Extract the [X, Y] coordinate from the center of the cell holding the provided text.  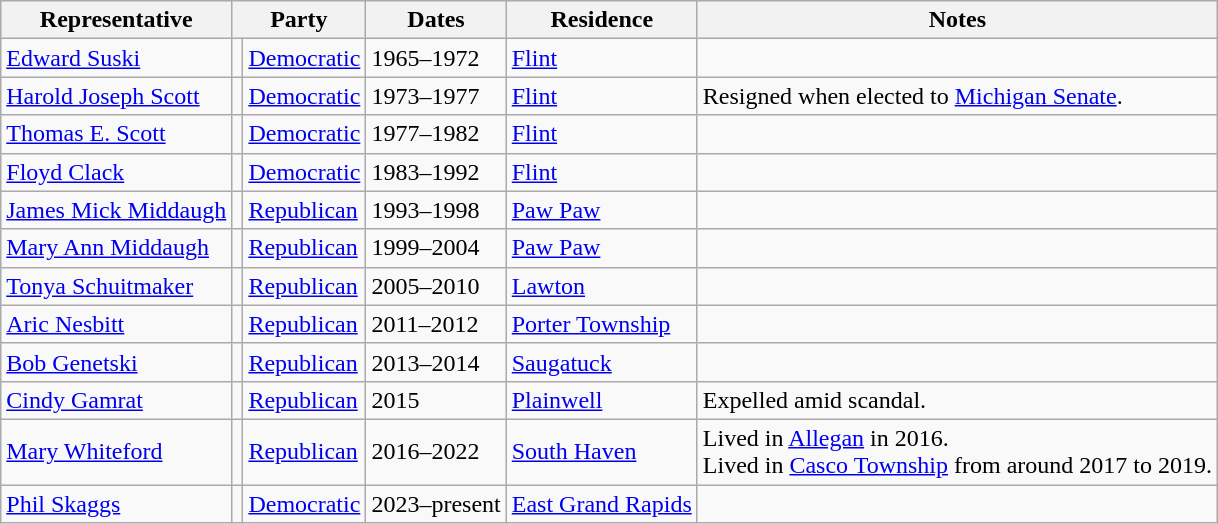
Saugatuck [602, 362]
1977–1982 [436, 134]
1999–2004 [436, 248]
Thomas E. Scott [116, 134]
2015 [436, 400]
2023–present [436, 503]
James Mick Middaugh [116, 210]
Phil Skaggs [116, 503]
Bob Genetski [116, 362]
2016–2022 [436, 452]
1983–1992 [436, 172]
South Haven [602, 452]
Expelled amid scandal. [957, 400]
Party [299, 20]
Representative [116, 20]
Lawton [602, 286]
2013–2014 [436, 362]
Porter Township [602, 324]
Mary Whiteford [116, 452]
Edward Suski [116, 58]
Resigned when elected to Michigan Senate. [957, 96]
Tonya Schuitmaker [116, 286]
Notes [957, 20]
East Grand Rapids [602, 503]
Mary Ann Middaugh [116, 248]
Dates [436, 20]
Residence [602, 20]
1993–1998 [436, 210]
1965–1972 [436, 58]
1973–1977 [436, 96]
Floyd Clack [116, 172]
Cindy Gamrat [116, 400]
Aric Nesbitt [116, 324]
Harold Joseph Scott [116, 96]
2005–2010 [436, 286]
Plainwell [602, 400]
2011–2012 [436, 324]
Lived in Allegan in 2016.Lived in Casco Township from around 2017 to 2019. [957, 452]
